Capture the cell that displays the provided text and extract its (x, y) central coordinate. 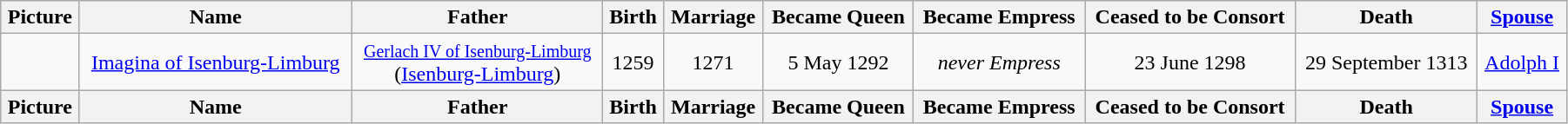
1271 (714, 62)
Adolph I (1523, 62)
never Empress (999, 62)
23 June 1298 (1190, 62)
1259 (633, 62)
Imagina of Isenburg-Limburg (216, 62)
29 September 1313 (1387, 62)
Gerlach IV of Isenburg-Limburg(Isenburg-Limburg) (478, 62)
5 May 1292 (839, 62)
